Detect which cell encompasses the target text, then output its (x, y) center coordinate. 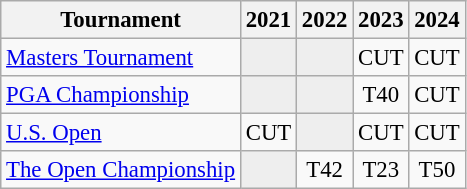
T50 (437, 170)
Masters Tournament (121, 58)
2023 (381, 20)
Tournament (121, 20)
2022 (325, 20)
2021 (268, 20)
U.S. Open (121, 133)
T42 (325, 170)
The Open Championship (121, 170)
PGA Championship (121, 95)
2024 (437, 20)
T23 (381, 170)
T40 (381, 95)
